Identify which cell holds the provided text, then report its [X, Y] central coordinate. 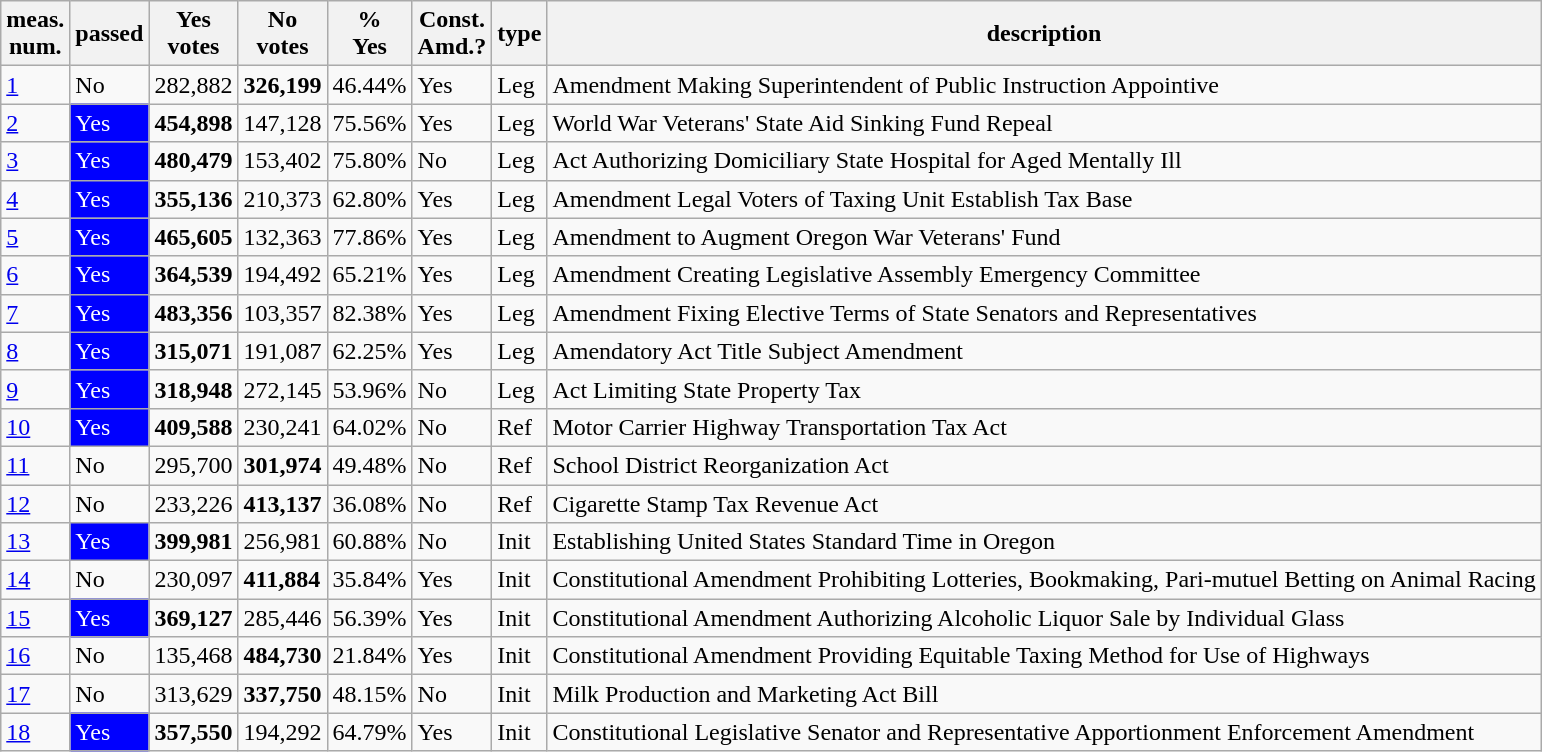
326,199 [282, 85]
Amendment to Augment Oregon War Veterans' Fund [1044, 237]
295,700 [194, 465]
272,145 [282, 389]
53.96% [370, 389]
Cigarette Stamp Tax Revenue Act [1044, 503]
14 [36, 580]
Constitutional Amendment Prohibiting Lotteries, Bookmaking, Pari-mutuel Betting on Animal Racing [1044, 580]
210,373 [282, 199]
399,981 [194, 542]
256,981 [282, 542]
194,492 [282, 275]
75.56% [370, 123]
meas.num. [36, 34]
Act Limiting State Property Tax [1044, 389]
Amendment Making Superintendent of Public Instruction Appointive [1044, 85]
357,550 [194, 732]
282,882 [194, 85]
65.21% [370, 275]
description [1044, 34]
8 [36, 351]
132,363 [282, 237]
411,884 [282, 580]
17 [36, 694]
6 [36, 275]
315,071 [194, 351]
194,292 [282, 732]
35.84% [370, 580]
Amendment Creating Legislative Assembly Emergency Committee [1044, 275]
Milk Production and Marketing Act Bill [1044, 694]
364,539 [194, 275]
483,356 [194, 313]
62.80% [370, 199]
Establishing United States Standard Time in Oregon [1044, 542]
Constitutional Amendment Authorizing Alcoholic Liquor Sale by Individual Glass [1044, 618]
1 [36, 85]
Constitutional Legislative Senator and Representative Apportionment Enforcement Amendment [1044, 732]
337,750 [282, 694]
301,974 [282, 465]
46.44% [370, 85]
type [520, 34]
64.02% [370, 427]
56.39% [370, 618]
230,241 [282, 427]
409,588 [194, 427]
School District Reorganization Act [1044, 465]
82.38% [370, 313]
135,468 [194, 656]
413,137 [282, 503]
454,898 [194, 123]
355,136 [194, 199]
Amendatory Act Title Subject Amendment [1044, 351]
147,128 [282, 123]
64.79% [370, 732]
%Yes [370, 34]
Constitutional Amendment Providing Equitable Taxing Method for Use of Highways [1044, 656]
12 [36, 503]
3 [36, 161]
4 [36, 199]
15 [36, 618]
11 [36, 465]
233,226 [194, 503]
Motor Carrier Highway Transportation Tax Act [1044, 427]
21.84% [370, 656]
465,605 [194, 237]
9 [36, 389]
484,730 [282, 656]
153,402 [282, 161]
5 [36, 237]
49.48% [370, 465]
191,087 [282, 351]
369,127 [194, 618]
36.08% [370, 503]
Amendment Fixing Elective Terms of State Senators and Representatives [1044, 313]
Novotes [282, 34]
480,479 [194, 161]
Const.Amd.? [452, 34]
75.80% [370, 161]
7 [36, 313]
62.25% [370, 351]
18 [36, 732]
Act Authorizing Domiciliary State Hospital for Aged Mentally Ill [1044, 161]
313,629 [194, 694]
Yesvotes [194, 34]
passed [110, 34]
Amendment Legal Voters of Taxing Unit Establish Tax Base [1044, 199]
World War Veterans' State Aid Sinking Fund Repeal [1044, 123]
2 [36, 123]
10 [36, 427]
285,446 [282, 618]
77.86% [370, 237]
103,357 [282, 313]
16 [36, 656]
13 [36, 542]
48.15% [370, 694]
60.88% [370, 542]
318,948 [194, 389]
230,097 [194, 580]
